Detect which cell encompasses the target text, then output its [X, Y] center coordinate. 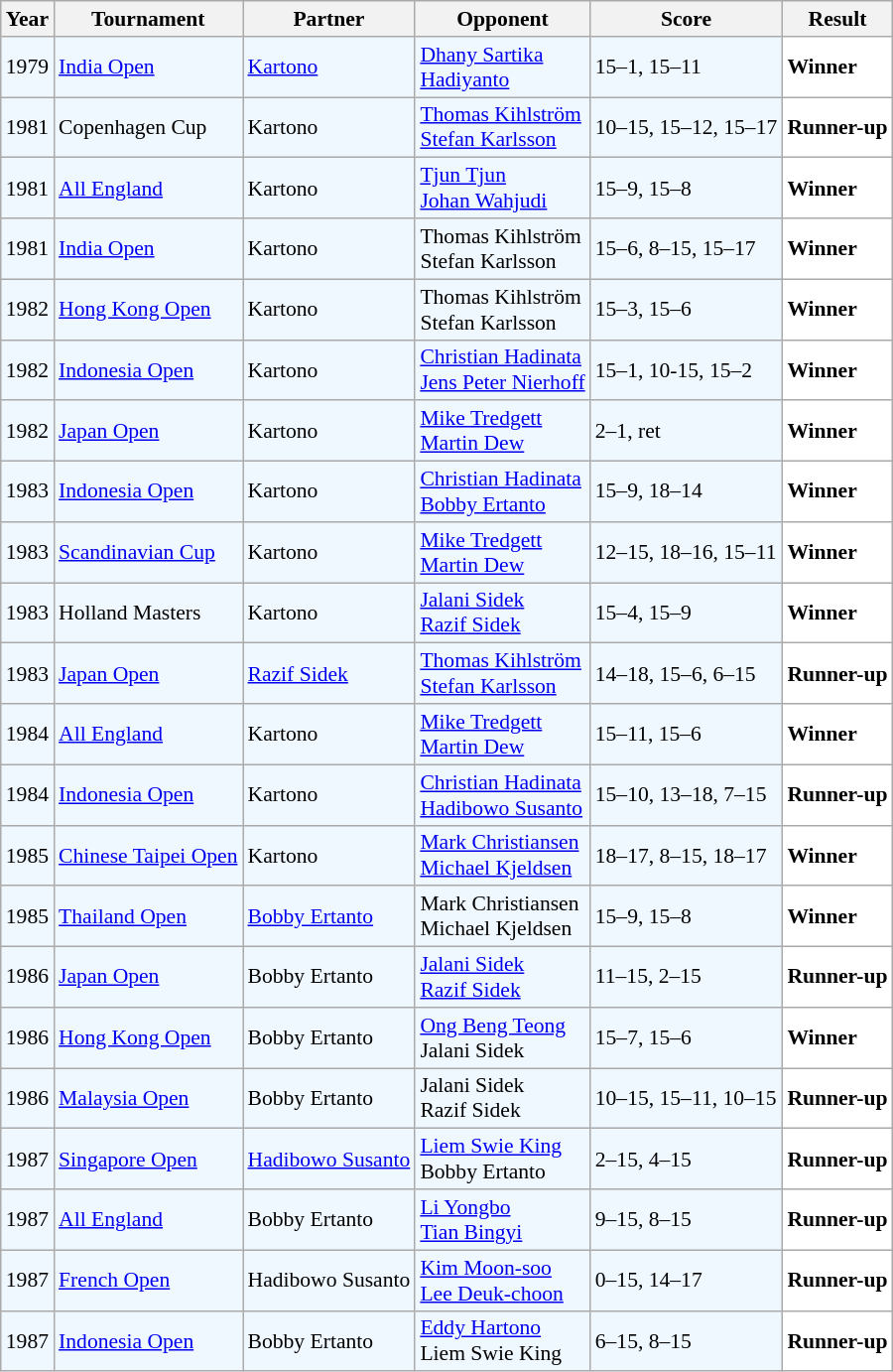
10–15, 15–12, 15–17 [687, 127]
1979 [28, 68]
Tjun Tjun Johan Wahjudi [502, 189]
Li Yongbo Tian Bingyi [502, 1219]
Opponent [502, 19]
15–11, 15–6 [687, 735]
Malaysia Open [148, 1098]
15–4, 15–9 [687, 614]
6–15, 8–15 [687, 1340]
10–15, 15–11, 10–15 [687, 1098]
15–7, 15–6 [687, 1038]
Christian Hadinata Hadibowo Susanto [502, 794]
Tournament [148, 19]
18–17, 8–15, 18–17 [687, 856]
Razif Sidek [328, 673]
12–15, 18–16, 15–11 [687, 552]
Kim Moon-soo Lee Deuk-choon [502, 1281]
Christian Hadinata Bobby Ertanto [502, 492]
11–15, 2–15 [687, 977]
Singapore Open [148, 1160]
Partner [328, 19]
15–10, 13–18, 7–15 [687, 794]
14–18, 15–6, 6–15 [687, 673]
2–1, ret [687, 431]
Thailand Open [148, 917]
0–15, 14–17 [687, 1281]
Dhany Sartika Hadiyanto [502, 68]
2–15, 4–15 [687, 1160]
15–1, 15–11 [687, 68]
15–1, 10-15, 15–2 [687, 369]
15–9, 18–14 [687, 492]
Year [28, 19]
15–3, 15–6 [687, 310]
Holland Masters [148, 614]
Scandinavian Cup [148, 552]
Copenhagen Cup [148, 127]
Chinese Taipei Open [148, 856]
Eddy Hartono Liem Swie King [502, 1340]
Score [687, 19]
Liem Swie King Bobby Ertanto [502, 1160]
French Open [148, 1281]
9–15, 8–15 [687, 1219]
Christian Hadinata Jens Peter Nierhoff [502, 369]
15–6, 8–15, 15–17 [687, 248]
Result [837, 19]
Ong Beng Teong Jalani Sidek [502, 1038]
